Detect which cell encompasses the target text, then output its [x, y] center coordinate. 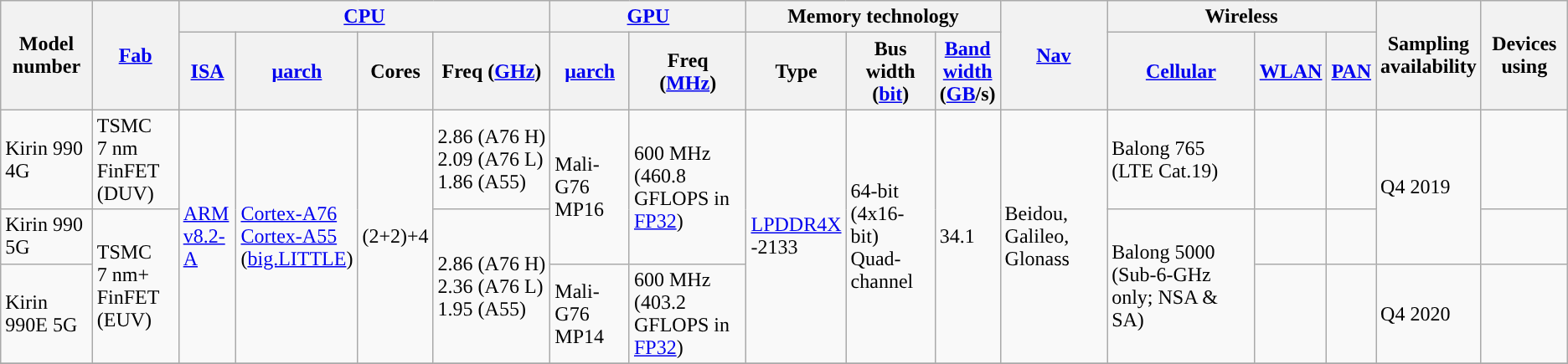
Devices using [1524, 55]
Mali-G76 MP16 [590, 187]
Model number [47, 55]
Bandwidth (GB/s) [967, 71]
Cores [395, 71]
Balong 765 (LTE Cat.19) [1181, 159]
Cellular [1181, 71]
Wireless [1241, 17]
34.1 [967, 236]
64-bit (4x16-bit) Quad-channel [890, 236]
Freq (GHz) [492, 71]
600 MHz(460.8 GFLOPS in FP32) [688, 187]
Balong 5000 (Sub-6-GHz only; NSA & SA) [1181, 286]
WLAN [1291, 71]
Kirin 990E 5G [47, 313]
CPU [364, 17]
Q4 2020 [1429, 313]
Q4 2019 [1429, 187]
Beidou, Galileo, Glonass [1054, 236]
Kirin 990 4G [47, 159]
Fab [136, 55]
Kirin 990 5G [47, 236]
2.86 (A76 H)2.09 (A76 L)1.86 (A55) [492, 159]
600 MHz(403.2 GFLOPS in FP32) [688, 313]
(2+2)+4 [395, 236]
Freq (MHz) [688, 71]
ISA [208, 71]
PAN [1352, 71]
GPU [648, 17]
ARMv8.2-A [208, 236]
Nav [1054, 55]
Cortex-A76 Cortex-A55 (big.LITTLE) [297, 236]
Mali-G76 MP14 [590, 313]
Bus width (bit) [890, 71]
TSMC 7 nm FinFET (DUV) [136, 159]
TSMC 7 nm+ FinFET (EUV) [136, 286]
Memory technology [873, 17]
Type [796, 71]
LPDDR4X-2133 [796, 236]
Sampling availability [1429, 55]
2.86 (A76 H)2.36 (A76 L)1.95 (A55) [492, 286]
